Return (X, Y) of the center of cell containing provided text 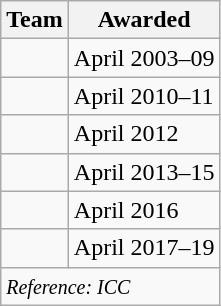
April 2016 (144, 210)
Reference: ICC (110, 286)
April 2012 (144, 134)
April 2013–15 (144, 172)
April 2003–09 (144, 58)
April 2010–11 (144, 96)
April 2017–19 (144, 248)
Team (35, 20)
Awarded (144, 20)
